Determine the (x, y) coordinate at the center of the cell enclosing the given text.  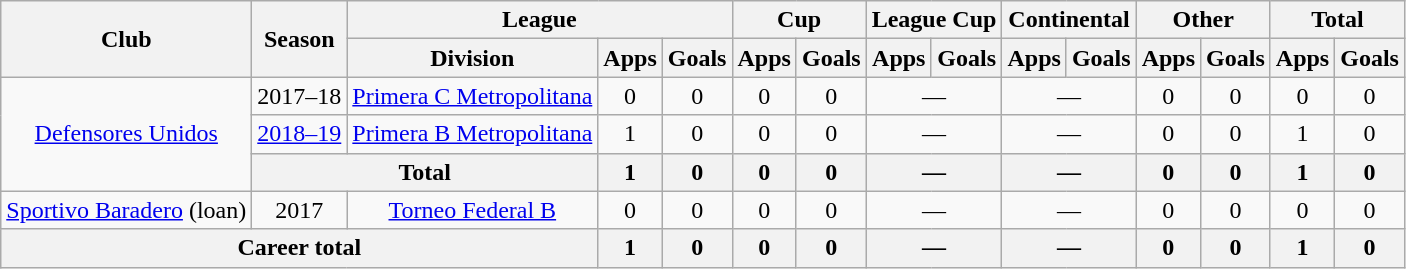
Other (1203, 20)
League (540, 20)
Season (300, 39)
League Cup (934, 20)
Division (472, 58)
2017–18 (300, 96)
Club (126, 39)
Continental (1069, 20)
Defensores Unidos (126, 134)
Sportivo Baradero (loan) (126, 210)
Cup (799, 20)
2017 (300, 210)
Primera B Metropolitana (472, 134)
Primera C Metropolitana (472, 96)
2018–19 (300, 134)
Torneo Federal B (472, 210)
Career total (300, 248)
